Search for the cell housing the specified text and yield its [X, Y] center coordinate. 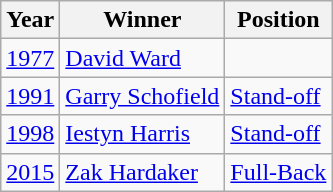
Iestyn Harris [142, 134]
1998 [30, 134]
1991 [30, 96]
Position [278, 20]
Full-Back [278, 172]
Winner [142, 20]
David Ward [142, 58]
1977 [30, 58]
Year [30, 20]
2015 [30, 172]
Zak Hardaker [142, 172]
Garry Schofield [142, 96]
